For the text-containing cell, return its midpoint in [X, Y] coordinate format. 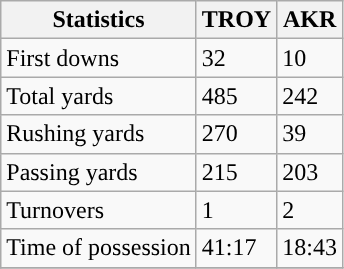
485 [236, 96]
Total yards [99, 96]
242 [310, 96]
Statistics [99, 20]
270 [236, 134]
10 [310, 58]
TROY [236, 20]
41:17 [236, 248]
Passing yards [99, 172]
39 [310, 134]
1 [236, 210]
AKR [310, 20]
Turnovers [99, 210]
Time of possession [99, 248]
2 [310, 210]
First downs [99, 58]
215 [236, 172]
32 [236, 58]
18:43 [310, 248]
Rushing yards [99, 134]
203 [310, 172]
